Identify which cell holds the provided text, then report its [X, Y] central coordinate. 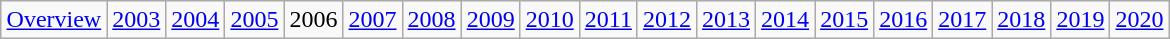
2003 [136, 20]
2019 [1080, 20]
2015 [844, 20]
2005 [254, 20]
2012 [666, 20]
2016 [904, 20]
2004 [196, 20]
2011 [608, 20]
2013 [726, 20]
Overview [54, 20]
2010 [550, 20]
2014 [786, 20]
2009 [490, 20]
2018 [1022, 20]
2006 [314, 20]
2020 [1140, 20]
2017 [962, 20]
2008 [432, 20]
2007 [372, 20]
